Determine the [X, Y] coordinate at the center of the cell enclosing the given text.  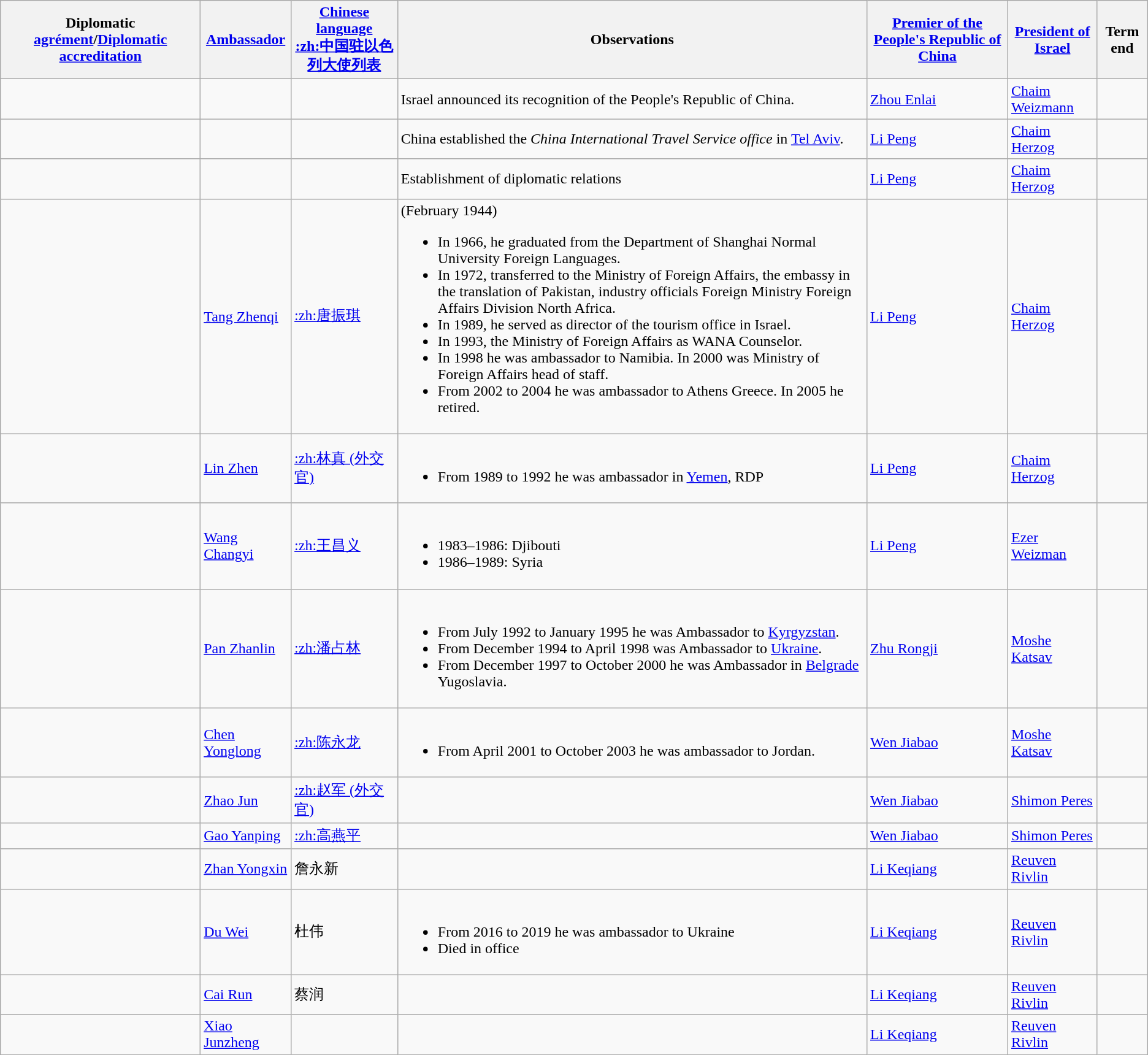
Establishment of diplomatic relations [632, 179]
蔡润 [345, 995]
Gao Yanping [246, 835]
Ambassador [246, 40]
1983–1986: Djibouti1986–1989: Syria [632, 546]
:zh:林真 (外交官) [345, 469]
Chaim Weizmann [1052, 99]
詹永新 [345, 869]
Chinese language:zh:中国驻以色列大使列表 [345, 40]
Wang Changyi [246, 546]
Term end [1122, 40]
杜伟 [345, 932]
:zh:高燕平 [345, 835]
Zhao Jun [246, 800]
Ezer Weizman [1052, 546]
:zh:潘占林 [345, 648]
Chen Yonglong [246, 742]
From April 2001 to October 2003 he was ambassador to Jordan. [632, 742]
Tang Zhenqi [246, 316]
China established the China International Travel Service office in Tel Aviv. [632, 139]
Observations [632, 40]
From 2016 to 2019 he was ambassador to UkraineDied in office [632, 932]
Lin Zhen [246, 469]
:zh:赵军 (外交官) [345, 800]
Diplomatic agrément/Diplomatic accreditation [101, 40]
Zhu Rongji [937, 648]
Premier of the People's Republic of China [937, 40]
:zh:陈永龙 [345, 742]
Zhan Yongxin [246, 869]
From 1989 to 1992 he was ambassador in Yemen, RDP [632, 469]
:zh:王昌义 [345, 546]
Xiao Junzheng [246, 1034]
Israel announced its recognition of the People's Republic of China. [632, 99]
President of Israel [1052, 40]
:zh:唐振琪 [345, 316]
Du Wei [246, 932]
Zhou Enlai [937, 99]
Pan Zhanlin [246, 648]
Cai Run [246, 995]
